Find where the given text appears and provide that cell's center as (x, y) coordinate. 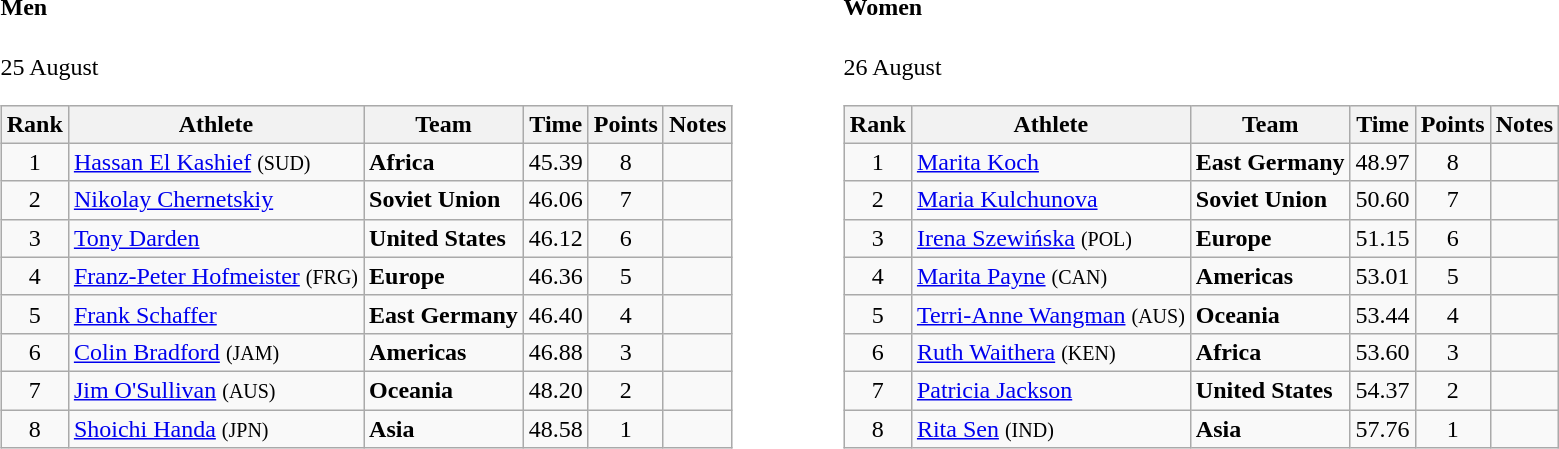
Nikolay Chernetskiy (216, 200)
Terri-Anne Wangman (AUS) (1050, 314)
Franz-Peter Hofmeister (FRG) (216, 276)
53.01 (1382, 276)
46.12 (556, 238)
Tony Darden (216, 238)
51.15 (1382, 238)
46.88 (556, 352)
Colin Bradford (JAM) (216, 352)
54.37 (1382, 390)
48.20 (556, 390)
Hassan El Kashief (SUD) (216, 162)
53.44 (1382, 314)
Maria Kulchunova (1050, 200)
53.60 (1382, 352)
48.58 (556, 429)
Marita Payne (CAN) (1050, 276)
Frank Schaffer (216, 314)
50.60 (1382, 200)
Patricia Jackson (1050, 390)
46.36 (556, 276)
Irena Szewińska (POL) (1050, 238)
46.06 (556, 200)
Marita Koch (1050, 162)
Ruth Waithera (KEN) (1050, 352)
Shoichi Handa (JPN) (216, 429)
46.40 (556, 314)
Rita Sen (IND) (1050, 429)
57.76 (1382, 429)
48.97 (1382, 162)
Jim O'Sullivan (AUS) (216, 390)
45.39 (556, 162)
